Scan for the cell matching the given text and deliver its [X, Y] coordinate at center. 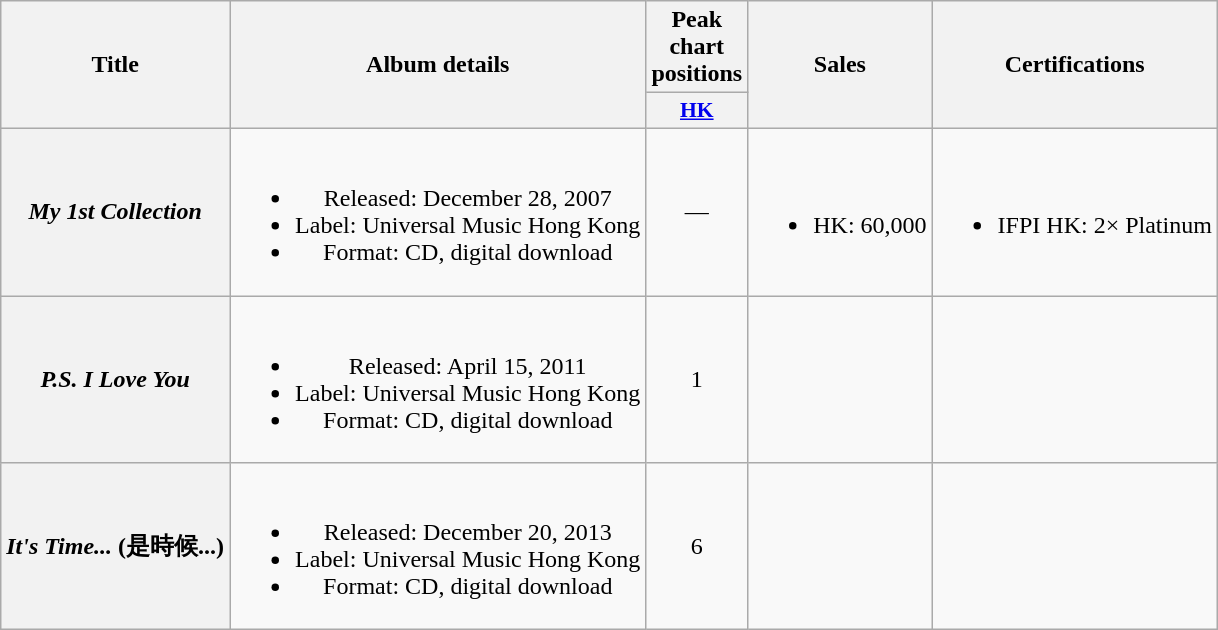
1 [697, 380]
HK [697, 111]
Released: December 28, 2007Label: Universal Music Hong KongFormat: CD, digital download [438, 212]
IFPI HK: 2× Platinum [1074, 212]
Title [116, 65]
Released: December 20, 2013Label: Universal Music Hong KongFormat: CD, digital download [438, 546]
It's Time... (是時候...) [116, 546]
P.S. I Love You [116, 380]
HK: 60,000 [840, 212]
Peak chart positions [697, 47]
Sales [840, 65]
My 1st Collection [116, 212]
Album details [438, 65]
Certifications [1074, 65]
Released: April 15, 2011Label: Universal Music Hong KongFormat: CD, digital download [438, 380]
6 [697, 546]
— [697, 212]
